Identify which cell holds the provided text, then report its (X, Y) central coordinate. 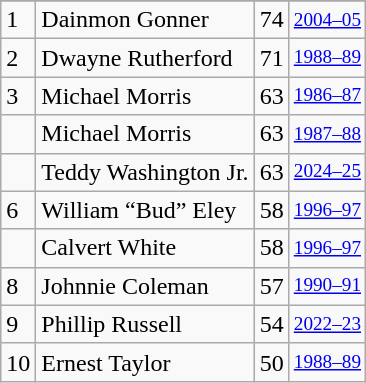
Teddy Washington Jr. (145, 172)
71 (272, 58)
1990–91 (327, 286)
57 (272, 286)
2004–05 (327, 20)
Ernest Taylor (145, 362)
6 (18, 210)
2 (18, 58)
1987–88 (327, 134)
1986–87 (327, 96)
9 (18, 324)
2022–23 (327, 324)
Dainmon Gonner (145, 20)
Phillip Russell (145, 324)
Dwayne Rutherford (145, 58)
10 (18, 362)
50 (272, 362)
74 (272, 20)
Johnnie Coleman (145, 286)
1 (18, 20)
54 (272, 324)
William “Bud” Eley (145, 210)
8 (18, 286)
3 (18, 96)
Calvert White (145, 248)
2024–25 (327, 172)
